Output the (x, y) coordinate of the center of the cell containing the given text.  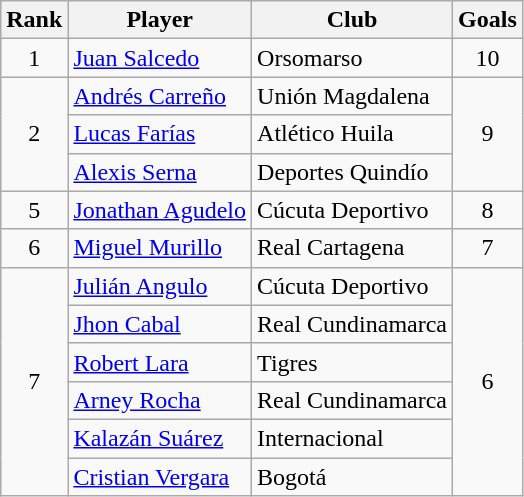
Kalazán Suárez (160, 438)
Player (160, 20)
Robert Lara (160, 362)
5 (34, 210)
2 (34, 134)
Deportes Quindío (352, 172)
Jhon Cabal (160, 324)
Unión Magdalena (352, 96)
Lucas Farías (160, 134)
Arney Rocha (160, 400)
Julián Angulo (160, 286)
Tigres (352, 362)
Cristian Vergara (160, 477)
8 (488, 210)
Real Cartagena (352, 248)
1 (34, 58)
Miguel Murillo (160, 248)
Internacional (352, 438)
Goals (488, 20)
Andrés Carreño (160, 96)
Bogotá (352, 477)
Alexis Serna (160, 172)
Club (352, 20)
Orsomarso (352, 58)
10 (488, 58)
Juan Salcedo (160, 58)
Rank (34, 20)
Jonathan Agudelo (160, 210)
Atlético Huila (352, 134)
9 (488, 134)
